Capture the cell that displays the provided text and extract its [x, y] central coordinate. 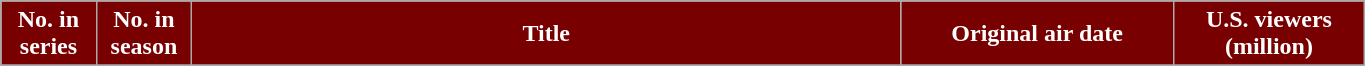
Title [546, 34]
No. inseason [144, 34]
Original air date [1038, 34]
No. inseries [48, 34]
U.S. viewers(million) [1268, 34]
